Detect which cell encompasses the target text, then output its [x, y] center coordinate. 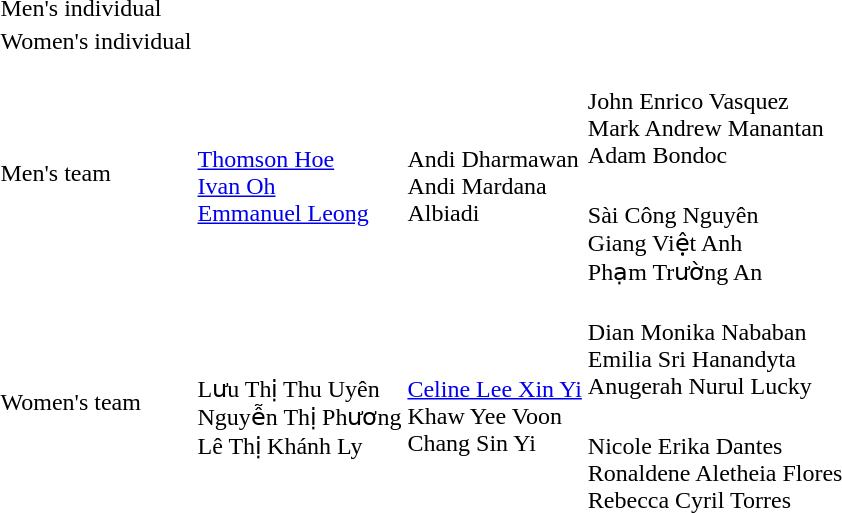
Thomson HoeIvan OhEmmanuel Leong [300, 173]
Andi DharmawanAndi MardanaAlbiadi [494, 173]
